For the text-containing cell, return its midpoint in (X, Y) coordinate format. 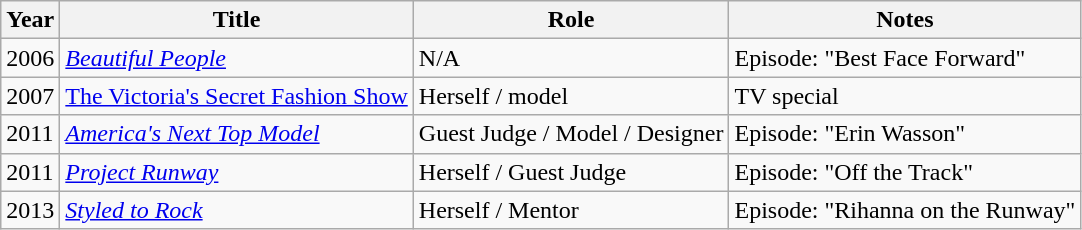
Role (571, 20)
Year (30, 20)
Project Runway (236, 172)
Styled to Rock (236, 210)
2013 (30, 210)
Notes (905, 20)
N/A (571, 58)
Title (236, 20)
Herself / Guest Judge (571, 172)
2007 (30, 96)
The Victoria's Secret Fashion Show (236, 96)
Episode: "Rihanna on the Runway" (905, 210)
Beautiful People (236, 58)
Episode: "Off the Track" (905, 172)
Episode: "Erin Wasson" (905, 134)
Episode: "Best Face Forward" (905, 58)
America's Next Top Model (236, 134)
Herself / model (571, 96)
TV special (905, 96)
Herself / Mentor (571, 210)
2006 (30, 58)
Guest Judge / Model / Designer (571, 134)
